Find where the given text appears and provide that cell's center as (x, y) coordinate. 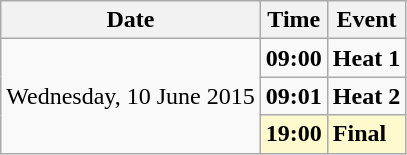
Event (366, 20)
Heat 1 (366, 58)
19:00 (294, 134)
Final (366, 134)
Heat 2 (366, 96)
Date (131, 20)
09:01 (294, 96)
Time (294, 20)
Wednesday, 10 June 2015 (131, 96)
09:00 (294, 58)
